Return (x, y) of the center of cell containing provided text 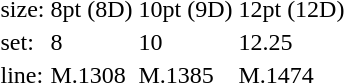
8 (92, 42)
10 (186, 42)
